Determine the (x, y) coordinate at the center of the cell enclosing the given text.  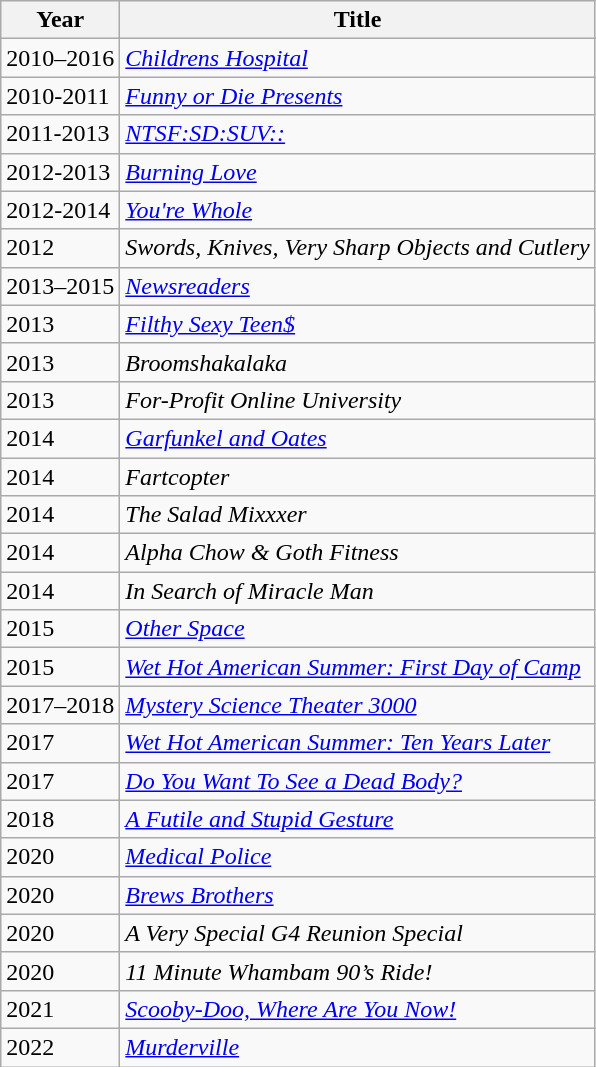
2022 (60, 1047)
Do You Want To See a Dead Body? (358, 781)
The Salad Mixxxer (358, 515)
2018 (60, 819)
A Very Special G4 Reunion Special (358, 933)
Burning Love (358, 172)
NTSF:SD:SUV:: (358, 134)
2011-2013 (60, 134)
2012-2014 (60, 210)
Title (358, 20)
Brews Brothers (358, 895)
11 Minute Whambam 90’s Ride! (358, 971)
Swords, Knives, Very Sharp Objects and Cutlery (358, 248)
Garfunkel and Oates (358, 438)
2010–2016 (60, 58)
Childrens Hospital (358, 58)
Alpha Chow & Goth Fitness (358, 553)
For-Profit Online University (358, 400)
Filthy Sexy Teen$ (358, 324)
Wet Hot American Summer: Ten Years Later (358, 743)
2013–2015 (60, 286)
2012-2013 (60, 172)
Newsreaders (358, 286)
Other Space (358, 629)
In Search of Miracle Man (358, 591)
A Futile and Stupid Gesture (358, 819)
2021 (60, 1009)
Funny or Die Presents (358, 96)
Fartcopter (358, 477)
Murderville (358, 1047)
Broomshakalaka (358, 362)
Scooby-Doo, Where Are You Now! (358, 1009)
2010-2011 (60, 96)
Mystery Science Theater 3000 (358, 705)
Year (60, 20)
Wet Hot American Summer: First Day of Camp (358, 667)
2012 (60, 248)
2017–2018 (60, 705)
Medical Police (358, 857)
You're Whole (358, 210)
